Detect which cell encompasses the target text, then output its [x, y] center coordinate. 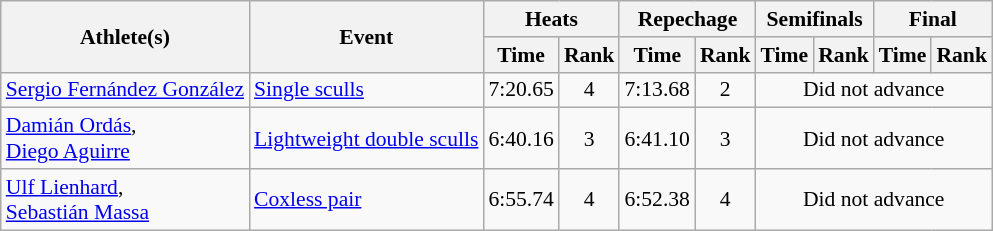
6:41.10 [656, 138]
Damián Ordás, Diego Aguirre [125, 138]
Event [366, 36]
Final [933, 19]
Ulf Lienhard, Sebastián Massa [125, 200]
Semifinals [814, 19]
Heats [551, 19]
7:20.65 [520, 90]
Athlete(s) [125, 36]
Lightweight double sculls [366, 138]
6:40.16 [520, 138]
Sergio Fernández González [125, 90]
Single sculls [366, 90]
2 [726, 90]
6:52.38 [656, 200]
Repechage [687, 19]
Coxless pair [366, 200]
7:13.68 [656, 90]
6:55.74 [520, 200]
